Identify which cell holds the provided text, then report its [X, Y] central coordinate. 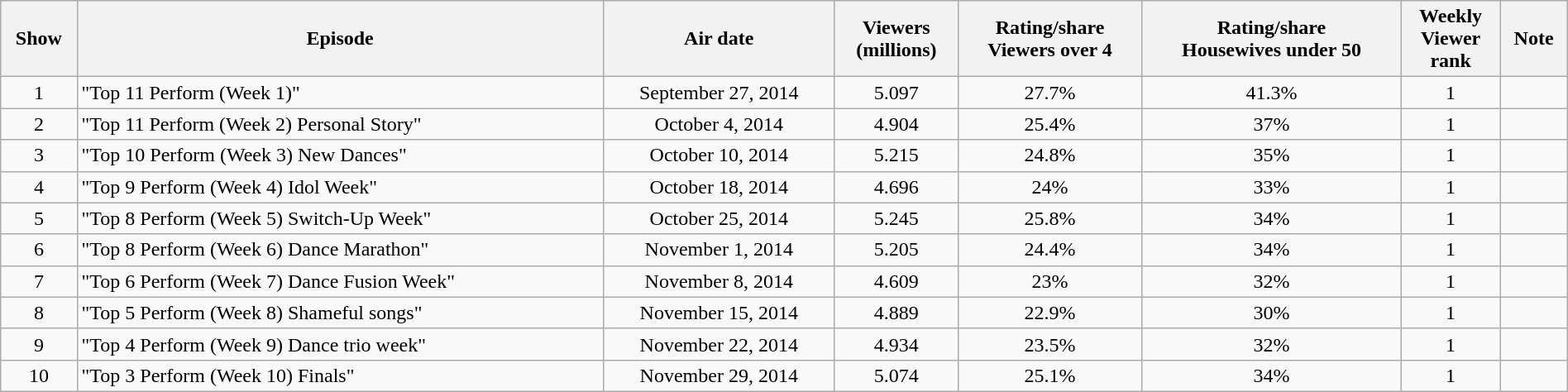
November 22, 2014 [719, 344]
33% [1272, 187]
25.1% [1049, 375]
"Top 4 Perform (Week 9) Dance trio week" [340, 344]
"Top 3 Perform (Week 10) Finals" [340, 375]
"Top 10 Perform (Week 3) New Dances" [340, 155]
9 [39, 344]
7 [39, 281]
Rating/shareViewers over 4 [1049, 39]
5.215 [896, 155]
4.609 [896, 281]
September 27, 2014 [719, 93]
3 [39, 155]
Air date [719, 39]
"Top 11 Perform (Week 2) Personal Story" [340, 124]
October 18, 2014 [719, 187]
"Top 5 Perform (Week 8) Shameful songs" [340, 313]
24.4% [1049, 250]
4.904 [896, 124]
Show [39, 39]
4.889 [896, 313]
41.3% [1272, 93]
37% [1272, 124]
Rating/shareHousewives under 50 [1272, 39]
Viewers(millions) [896, 39]
24% [1049, 187]
5.074 [896, 375]
Episode [340, 39]
5.245 [896, 218]
"Top 9 Perform (Week 4) Idol Week" [340, 187]
8 [39, 313]
5.097 [896, 93]
WeeklyViewerrank [1451, 39]
6 [39, 250]
25.4% [1049, 124]
27.7% [1049, 93]
5.205 [896, 250]
23.5% [1049, 344]
October 25, 2014 [719, 218]
35% [1272, 155]
4.696 [896, 187]
10 [39, 375]
5 [39, 218]
25.8% [1049, 218]
"Top 8 Perform (Week 5) Switch-Up Week" [340, 218]
"Top 11 Perform (Week 1)" [340, 93]
23% [1049, 281]
"Top 8 Perform (Week 6) Dance Marathon" [340, 250]
October 4, 2014 [719, 124]
"Top 6 Perform (Week 7) Dance Fusion Week" [340, 281]
2 [39, 124]
November 8, 2014 [719, 281]
22.9% [1049, 313]
November 1, 2014 [719, 250]
Note [1533, 39]
October 10, 2014 [719, 155]
4.934 [896, 344]
November 15, 2014 [719, 313]
November 29, 2014 [719, 375]
24.8% [1049, 155]
4 [39, 187]
30% [1272, 313]
